Output the (x, y) coordinate of the center of the cell containing the given text.  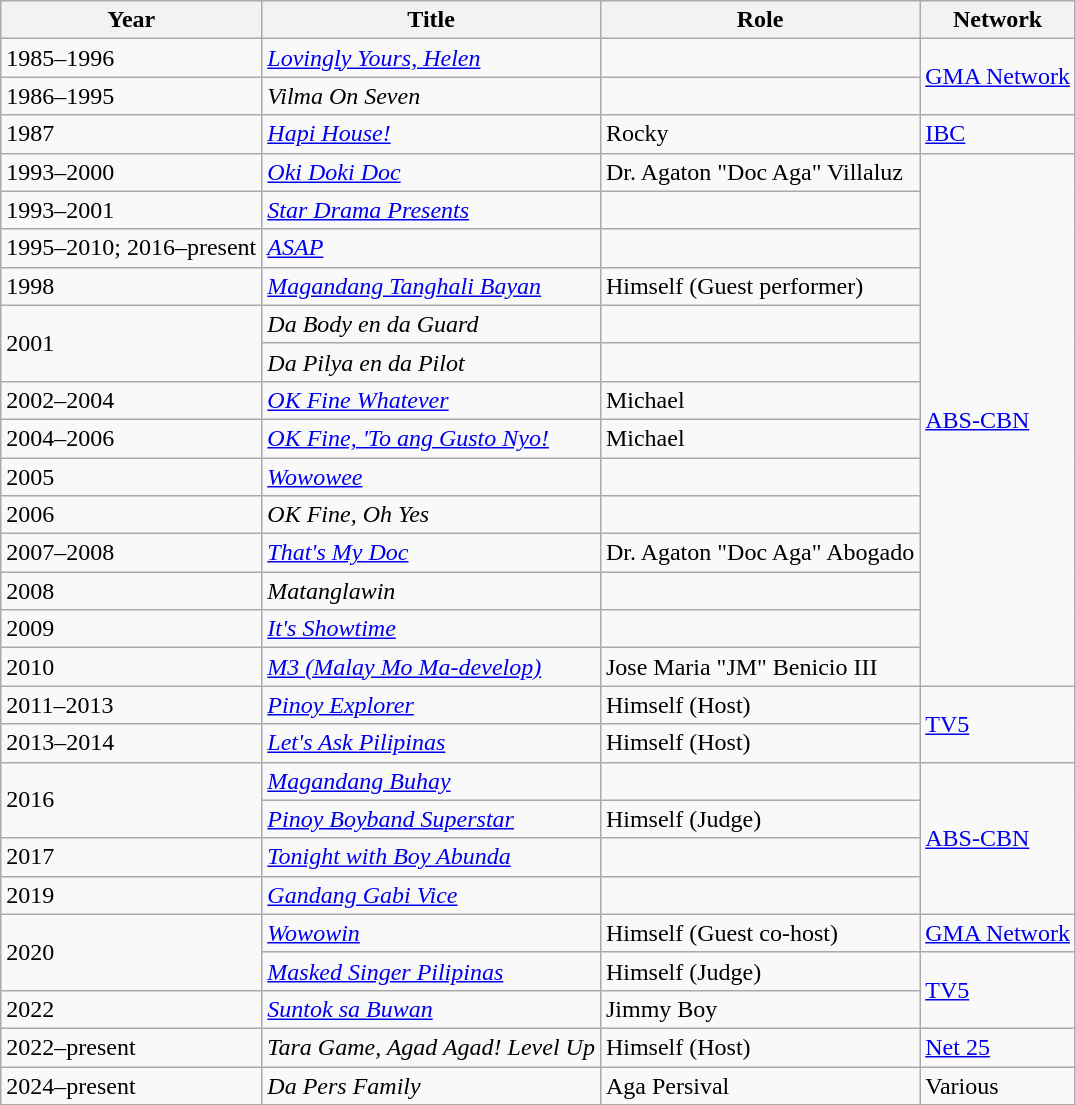
OK Fine, 'To ang Gusto Nyo! (432, 438)
Aga Persival (760, 1085)
Gandang Gabi Vice (432, 895)
2001 (132, 343)
M3 (Malay Mo Ma-develop) (432, 667)
Role (760, 20)
2002–2004 (132, 400)
Let's Ask Pilipinas (432, 743)
Network (998, 20)
2016 (132, 800)
2008 (132, 591)
2013–2014 (132, 743)
2022 (132, 1009)
That's My Doc (432, 553)
OK Fine, Oh Yes (432, 515)
It's Showtime (432, 629)
2020 (132, 952)
1986–1995 (132, 96)
1998 (132, 286)
Tara Game, Agad Agad! Level Up (432, 1047)
Da Pilya en da Pilot (432, 362)
Himself (Guest performer) (760, 286)
Da Body en da Guard (432, 324)
2010 (132, 667)
Wowowin (432, 933)
Title (432, 20)
2011–2013 (132, 705)
2009 (132, 629)
Wowowee (432, 477)
1993–2000 (132, 172)
1995–2010; 2016–present (132, 248)
Star Drama Presents (432, 210)
Da Pers Family (432, 1085)
Suntok sa Buwan (432, 1009)
Magandang Buhay (432, 781)
2017 (132, 857)
2022–present (132, 1047)
2024–present (132, 1085)
2019 (132, 895)
2005 (132, 477)
IBC (998, 134)
2007–2008 (132, 553)
Tonight with Boy Abunda (432, 857)
1987 (132, 134)
Various (998, 1085)
Matanglawin (432, 591)
Pinoy Boyband Superstar (432, 819)
Dr. Agaton "Doc Aga" Abogado (760, 553)
Year (132, 20)
Net 25 (998, 1047)
ASAP (432, 248)
Dr. Agaton "Doc Aga" Villaluz (760, 172)
Rocky (760, 134)
Masked Singer Pilipinas (432, 971)
Hapi House! (432, 134)
Himself (Guest co-host) (760, 933)
Magandang Tanghali Bayan (432, 286)
1993–2001 (132, 210)
2004–2006 (132, 438)
Jose Maria "JM" Benicio III (760, 667)
Pinoy Explorer (432, 705)
2006 (132, 515)
Jimmy Boy (760, 1009)
Oki Doki Doc (432, 172)
Lovingly Yours, Helen (432, 58)
Vilma On Seven (432, 96)
1985–1996 (132, 58)
OK Fine Whatever (432, 400)
